Search for the cell housing the specified text and yield its [x, y] center coordinate. 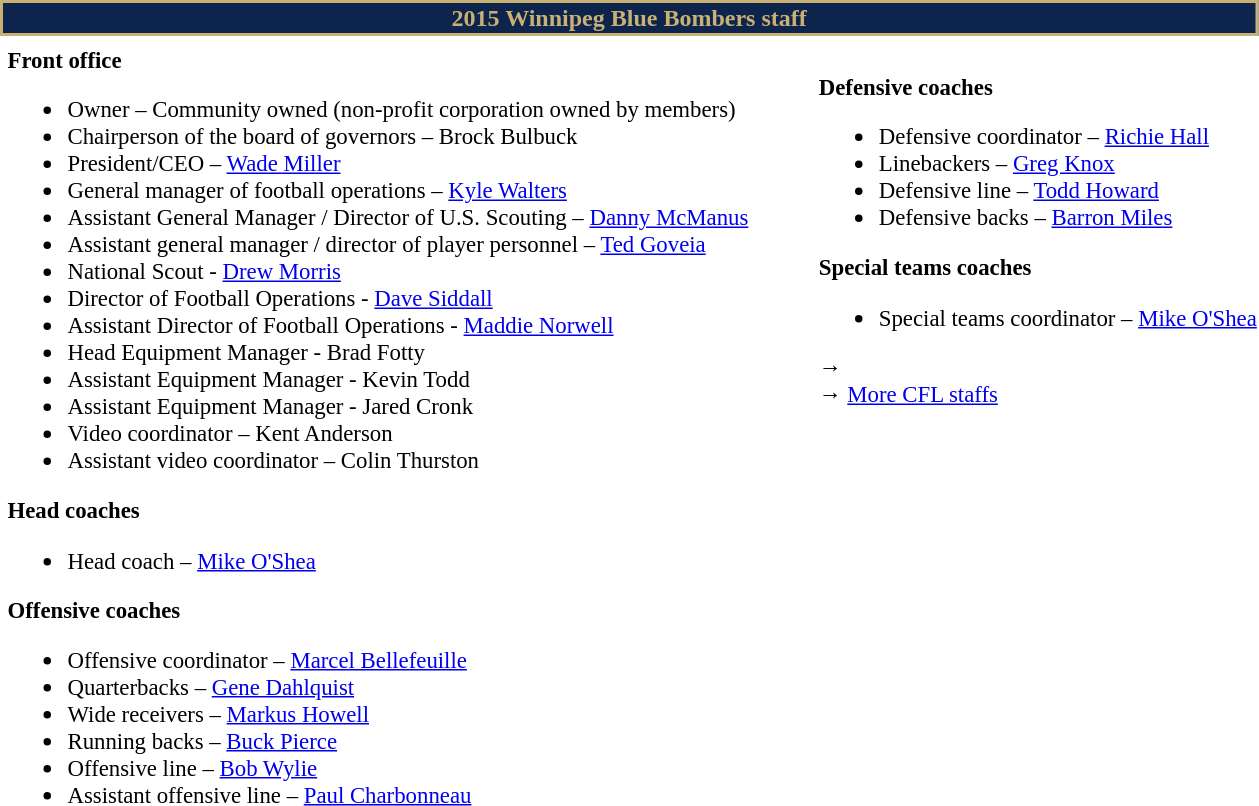
2015 Winnipeg Blue Bombers staff [629, 18]
